For the text-containing cell, return its midpoint in (X, Y) coordinate format. 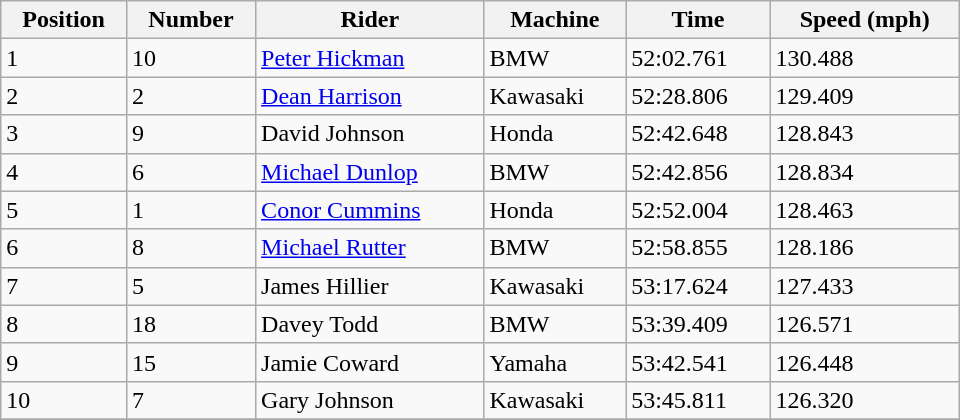
130.488 (864, 58)
Number (190, 20)
52:42.856 (698, 172)
Gary Johnson (370, 400)
3 (64, 134)
Yamaha (555, 362)
53:39.409 (698, 324)
127.433 (864, 286)
52:42.648 (698, 134)
126.448 (864, 362)
Rider (370, 20)
128.463 (864, 210)
53:45.811 (698, 400)
Jamie Coward (370, 362)
David Johnson (370, 134)
52:28.806 (698, 96)
Speed (mph) (864, 20)
126.320 (864, 400)
Position (64, 20)
Time (698, 20)
15 (190, 362)
128.834 (864, 172)
Conor Cummins (370, 210)
53:17.624 (698, 286)
128.186 (864, 248)
18 (190, 324)
Michael Rutter (370, 248)
Davey Todd (370, 324)
52:58.855 (698, 248)
Machine (555, 20)
52:02.761 (698, 58)
129.409 (864, 96)
128.843 (864, 134)
52:52.004 (698, 210)
Peter Hickman (370, 58)
Dean Harrison (370, 96)
4 (64, 172)
126.571 (864, 324)
Michael Dunlop (370, 172)
James Hillier (370, 286)
53:42.541 (698, 362)
